Find where the given text appears and provide that cell's center as (X, Y) coordinate. 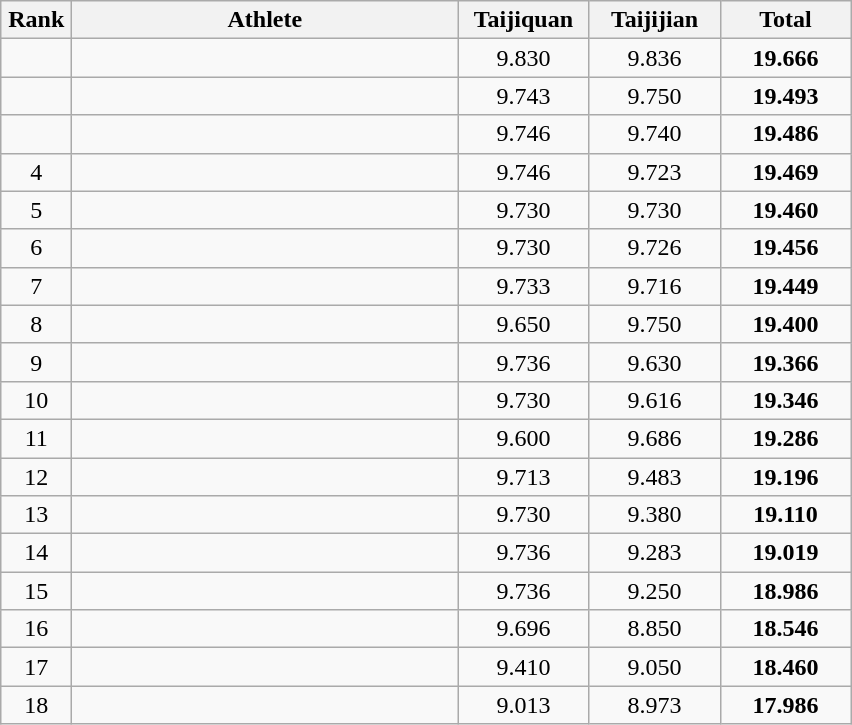
9.740 (654, 134)
19.110 (786, 515)
6 (36, 248)
9.726 (654, 248)
18.546 (786, 629)
9.686 (654, 438)
10 (36, 400)
12 (36, 477)
8.850 (654, 629)
9.600 (524, 438)
18 (36, 705)
9 (36, 362)
19.456 (786, 248)
17 (36, 667)
19.493 (786, 96)
9.283 (654, 553)
15 (36, 591)
19.366 (786, 362)
9.650 (524, 324)
9.630 (654, 362)
Total (786, 20)
19.460 (786, 210)
9.696 (524, 629)
9.716 (654, 286)
18.460 (786, 667)
19.449 (786, 286)
Taijiquan (524, 20)
19.400 (786, 324)
9.830 (524, 58)
9.743 (524, 96)
11 (36, 438)
9.483 (654, 477)
19.666 (786, 58)
14 (36, 553)
8.973 (654, 705)
9.050 (654, 667)
13 (36, 515)
16 (36, 629)
Rank (36, 20)
9.723 (654, 172)
4 (36, 172)
9.410 (524, 667)
19.196 (786, 477)
8 (36, 324)
7 (36, 286)
9.836 (654, 58)
9.616 (654, 400)
19.469 (786, 172)
Athlete (265, 20)
9.250 (654, 591)
17.986 (786, 705)
9.380 (654, 515)
19.346 (786, 400)
9.013 (524, 705)
18.986 (786, 591)
5 (36, 210)
9.713 (524, 477)
19.286 (786, 438)
19.019 (786, 553)
9.733 (524, 286)
Taijijian (654, 20)
19.486 (786, 134)
